From the cell containing the given text, extract its center point as [X, Y] coordinate. 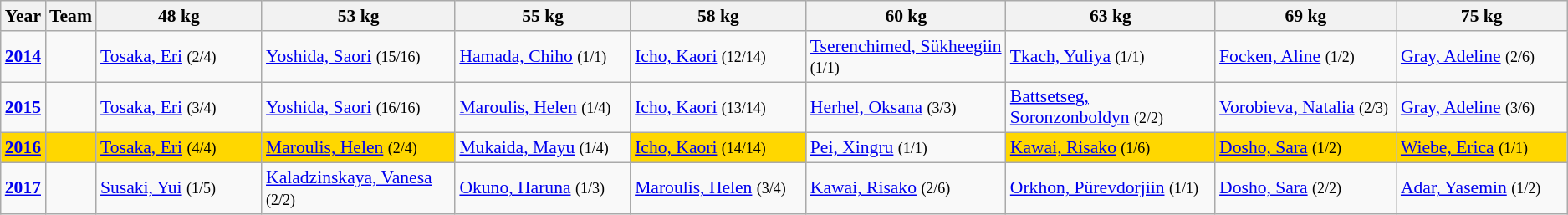
Icho, Kaori (12/14) [718, 57]
58 kg [718, 16]
Icho, Kaori (14/14) [718, 148]
Maroulis, Helen (1/4) [543, 107]
Maroulis, Helen (3/4) [718, 189]
Vorobieva, Natalia (2/3) [1306, 107]
Tosaka, Eri (4/4) [179, 148]
Dosho, Sara (1/2) [1306, 148]
Kaladzinskaya, Vanesa (2/2) [358, 189]
53 kg [358, 16]
Yoshida, Saori (16/16) [358, 107]
Herhel, Oksana (3/3) [907, 107]
Icho, Kaori (13/14) [718, 107]
Kawai, Risako (2/6) [907, 189]
Focken, Aline (1/2) [1306, 57]
Mukaida, Mayu (1/4) [543, 148]
69 kg [1306, 16]
Pei, Xingru (1/1) [907, 148]
2015 [23, 107]
Tserenchimed, Sükheegiin (1/1) [907, 57]
Gray, Adeline (2/6) [1482, 57]
Team [70, 16]
Tosaka, Eri (3/4) [179, 107]
Orkhon, Pürevdorjiin (1/1) [1111, 189]
Okuno, Haruna (1/3) [543, 189]
Yoshida, Saori (15/16) [358, 57]
Tosaka, Eri (2/4) [179, 57]
55 kg [543, 16]
63 kg [1111, 16]
Wiebe, Erica (1/1) [1482, 148]
Tkach, Yuliya (1/1) [1111, 57]
Kawai, Risako (1/6) [1111, 148]
Susaki, Yui (1/5) [179, 189]
75 kg [1482, 16]
Dosho, Sara (2/2) [1306, 189]
Hamada, Chiho (1/1) [543, 57]
Maroulis, Helen (2/4) [358, 148]
Year [23, 16]
Adar, Yasemin (1/2) [1482, 189]
Battsetseg, Soronzonboldyn (2/2) [1111, 107]
60 kg [907, 16]
2017 [23, 189]
2016 [23, 148]
48 kg [179, 16]
2014 [23, 57]
Gray, Adeline (3/6) [1482, 107]
